Output the [x, y] coordinate of the center of the cell containing the given text.  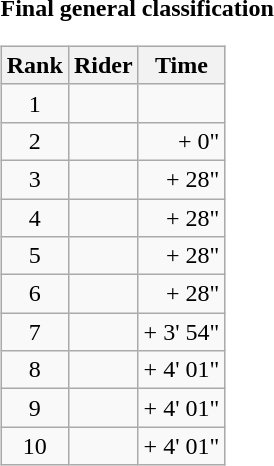
+ 3' 54" [182, 332]
Rank [34, 65]
7 [34, 332]
5 [34, 256]
8 [34, 370]
1 [34, 103]
2 [34, 141]
6 [34, 294]
9 [34, 408]
3 [34, 179]
10 [34, 446]
Rider [103, 65]
Time [182, 65]
+ 0" [182, 141]
4 [34, 217]
